Return (x, y) of the center of cell containing provided text 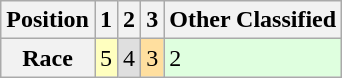
1 (106, 20)
Race (48, 58)
Position (48, 20)
5 (106, 58)
Other Classified (253, 20)
4 (130, 58)
